Extract the [X, Y] coordinate from the center of the cell holding the provided text.  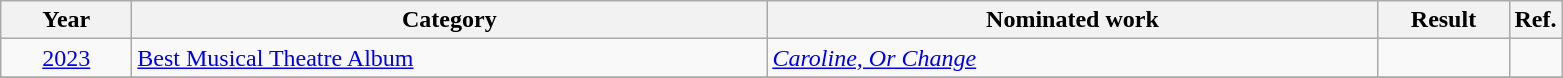
Nominated work [1072, 20]
Result [1444, 20]
Year [66, 20]
Best Musical Theatre Album [450, 58]
2023 [66, 58]
Caroline, Or Change [1072, 58]
Ref. [1536, 20]
Category [450, 20]
